Pinpoint the cell where the given text exists, returning its (x, y) midpoint coordinate. 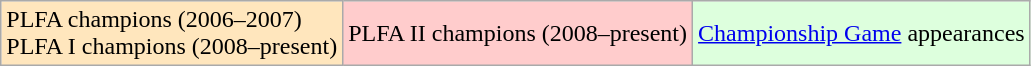
PLFA champions (2006–2007) PLFA I champions (2008–present) (172, 34)
Championship Game appearances (862, 34)
PLFA II champions (2008–present) (518, 34)
